Capture the cell that displays the provided text and extract its (x, y) central coordinate. 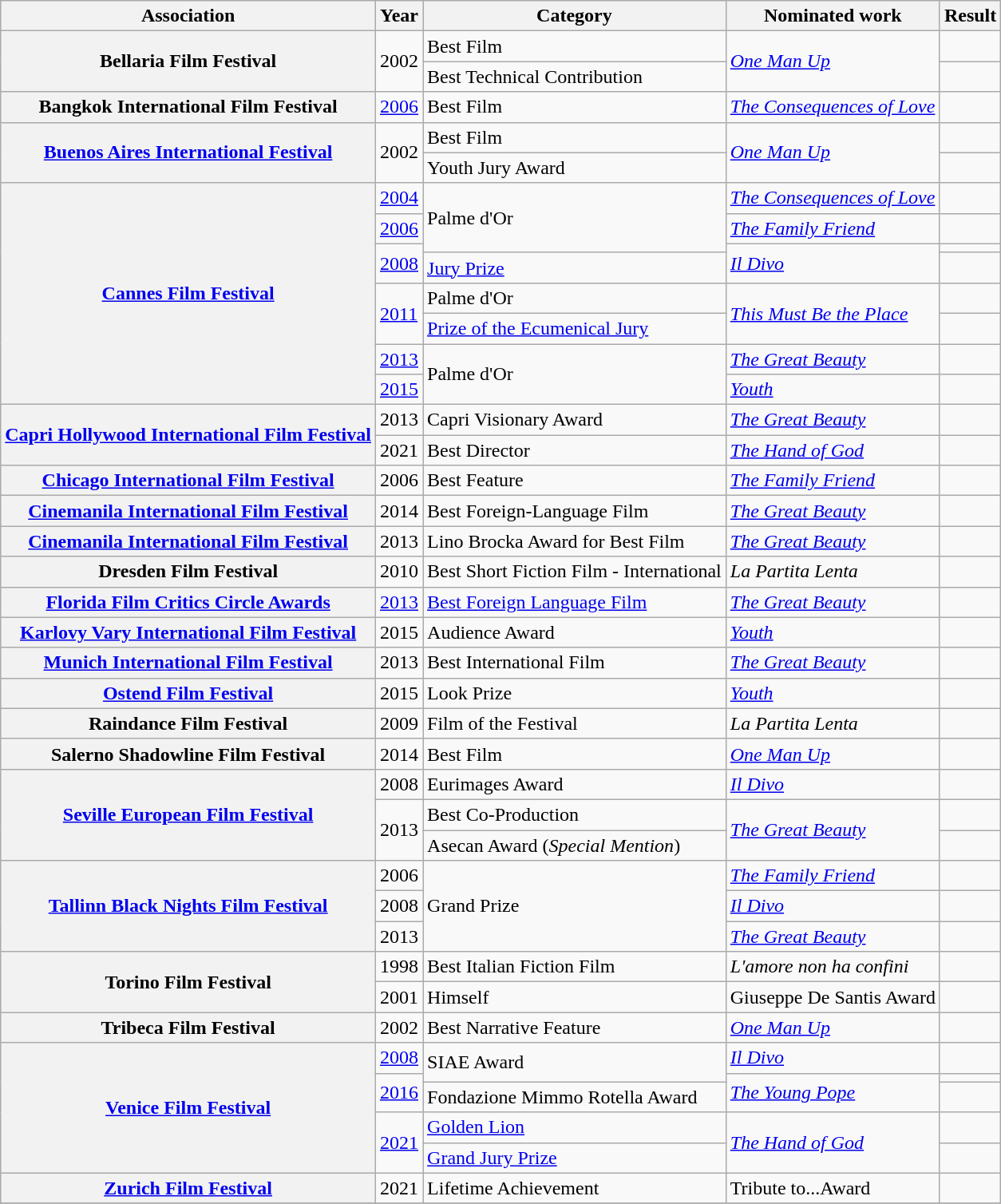
Tribute to...Award (833, 1188)
Grand Jury Prize (575, 1158)
Tribeca Film Festival (188, 1028)
Best International Film (575, 663)
Karlovy Vary International Film Festival (188, 632)
2010 (399, 572)
Himself (575, 997)
Grand Prize (575, 906)
Nominated work (833, 16)
Ostend Film Festival (188, 693)
2009 (399, 723)
Capri Hollywood International Film Festival (188, 435)
Bellaria Film Festival (188, 61)
Best Technical Contribution (575, 77)
Lino Brocka Award for Best Film (575, 541)
Best Director (575, 450)
2004 (399, 198)
Bangkok International Film Festival (188, 107)
This Must Be the Place (833, 313)
Category (575, 16)
Buenos Aires International Festival (188, 152)
Best Italian Fiction Film (575, 967)
Seville European Film Festival (188, 814)
Chicago International Film Festival (188, 481)
Venice Film Festival (188, 1108)
Fondazione Mimmo Rotella Award (575, 1097)
Raindance Film Festival (188, 723)
Best Feature (575, 481)
Munich International Film Festival (188, 663)
Salerno Shadowline Film Festival (188, 754)
Asecan Award (Special Mention) (575, 846)
Best Short Fiction Film - International (575, 572)
Film of the Festival (575, 723)
Best Narrative Feature (575, 1028)
Torino Film Festival (188, 982)
Association (188, 16)
The Young Pope (833, 1092)
Best Foreign Language Film (575, 602)
Dresden Film Festival (188, 572)
2001 (399, 997)
Tallinn Black Nights Film Festival (188, 906)
SIAE Award (575, 1062)
Capri Visionary Award (575, 420)
Golden Lion (575, 1127)
L'amore non ha confini (833, 967)
2016 (399, 1092)
Look Prize (575, 693)
Florida Film Critics Circle Awards (188, 602)
Cannes Film Festival (188, 294)
Best Foreign-Language Film (575, 511)
Jury Prize (575, 267)
Lifetime Achievement (575, 1188)
Result (970, 16)
Prize of the Ecumenical Jury (575, 328)
Youth Jury Award (575, 168)
Giuseppe De Santis Award (833, 997)
2011 (399, 313)
Zurich Film Festival (188, 1188)
Best Co-Production (575, 814)
1998 (399, 967)
Eurimages Award (575, 784)
Year (399, 16)
Audience Award (575, 632)
